Extract the (x, y) coordinate from the center of the cell holding the provided text.  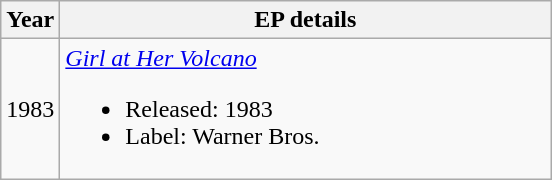
Girl at Her VolcanoReleased: 1983Label: Warner Bros. (306, 109)
1983 (30, 109)
Year (30, 20)
EP details (306, 20)
